For the text-containing cell, return its midpoint in (x, y) coordinate format. 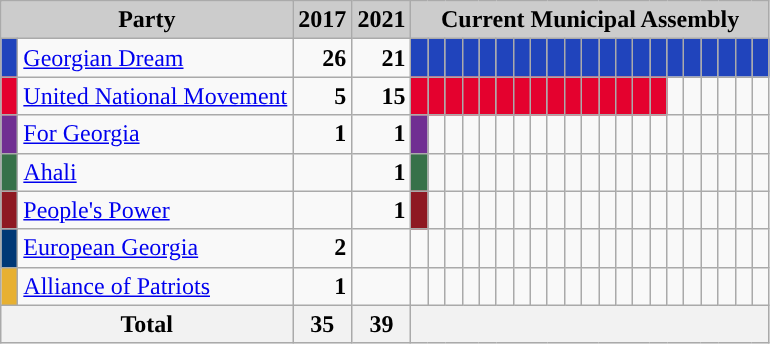
2017 (322, 20)
Party (147, 20)
Alliance of Patriots (156, 286)
Current Municipal Assembly (590, 20)
39 (382, 324)
5 (322, 96)
Ahali (156, 172)
United National Movement (156, 96)
26 (322, 58)
2021 (382, 20)
Georgian Dream (156, 58)
2 (322, 248)
People's Power (156, 210)
Total (147, 324)
15 (382, 96)
21 (382, 58)
For Georgia (156, 134)
35 (322, 324)
European Georgia (156, 248)
